Identify which cell holds the provided text, then report its (x, y) central coordinate. 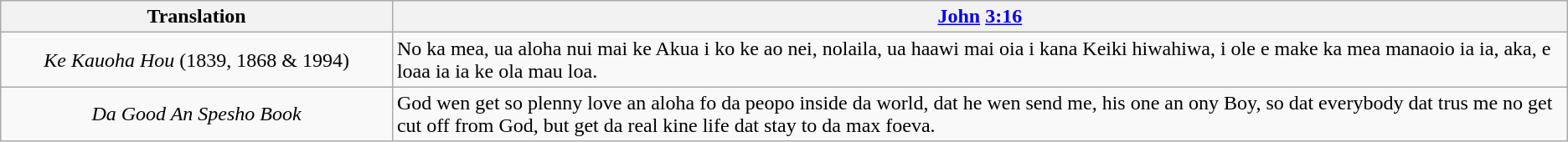
Translation (197, 17)
Ke Kauoha Hou (1839, 1868 & 1994) (197, 60)
Da Good An Spesho Book (197, 114)
John 3:16 (980, 17)
